Capture the cell that displays the provided text and extract its (X, Y) central coordinate. 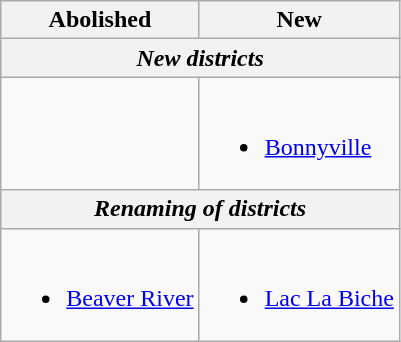
Bonnyville (299, 134)
Lac La Biche (299, 284)
Abolished (100, 20)
Beaver River (100, 284)
New districts (200, 58)
New (299, 20)
Renaming of districts (200, 209)
